Provide the [x, y] coordinate of the cell's center where the given text is located.  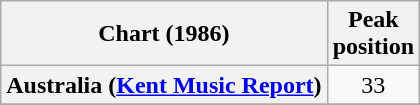
33 [373, 85]
Peakposition [373, 34]
Australia (Kent Music Report) [164, 85]
Chart (1986) [164, 34]
